Provide the [x, y] coordinate of the cell's center where the given text is located.  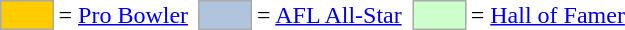
= AFL All-Star [330, 15]
= Pro Bowler [124, 15]
